Return the (x, y) coordinate for the center point of the cell that contains the specified text.  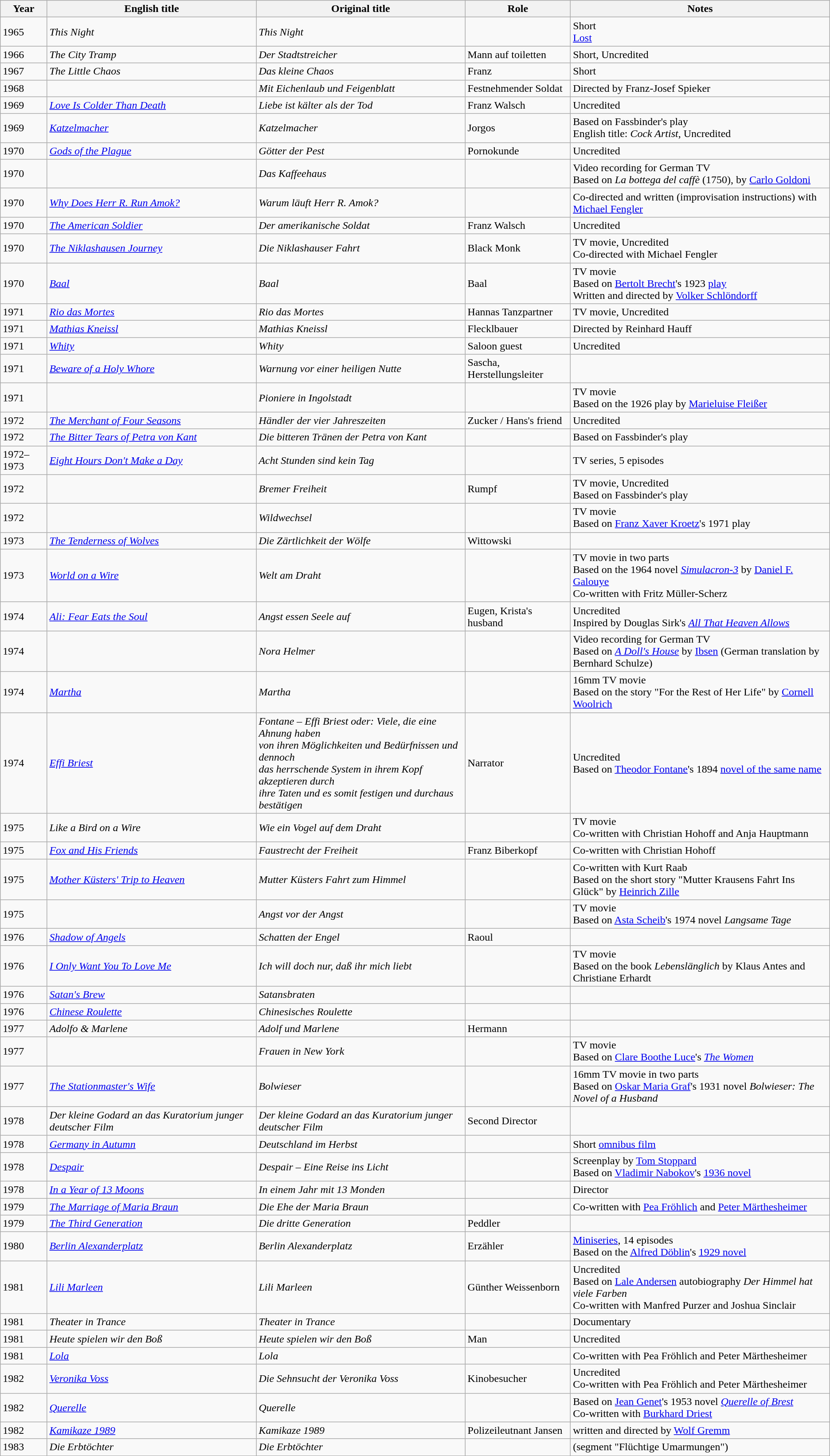
Wildwechsel (361, 518)
1980 (24, 1246)
Warnung vor einer heiligen Nutte (361, 369)
written and directed by Wolf Gremm (701, 1430)
Die bitteren Tränen der Petra von Kant (361, 437)
The Bitter Tears of Petra von Kant (152, 437)
The Little Chaos (152, 71)
TV movieBased on Clare Boothe Luce's The Women (701, 1051)
Deutschland im Herbst (361, 1144)
Gods of the Plague (152, 151)
Flecklbauer (518, 329)
Based on Jean Genet's 1953 novel Querelle of BrestCo-written with Burkhard Driest (701, 1408)
Despair (152, 1166)
Narrator (518, 763)
The American Soldier (152, 225)
Pioniere in Ingolstadt (361, 397)
Second Director (518, 1121)
Welt am Draht (361, 576)
Adolfo & Marlene (152, 1028)
TV series, 5 episodes (701, 460)
ShortLost (701, 32)
Die dritte Generation (361, 1224)
Black Monk (518, 248)
UncreditedBased on Lale Andersen autobiography Der Himmel hat viele FarbenCo-written with Manfred Purzer and Joshua Sinclair (701, 1287)
The Niklashausen Journey (152, 248)
Based on Fassbinder's play (701, 437)
Warum läuft Herr R. Amok? (361, 202)
1983 (24, 1447)
Despair – Eine Reise ins Licht (361, 1166)
Faustrecht der Freiheit (361, 851)
TV movie, UncreditedBased on Fassbinder's play (701, 489)
Mother Küsters' Trip to Heaven (152, 879)
Wie ein Vogel auf dem Draht (361, 828)
Polizeileutnant Jansen (518, 1430)
Co-directed and written (improvisation instructions) with Michael Fengler (701, 202)
Documentary (701, 1322)
I Only Want You To Love Me (152, 966)
Like a Bird on a Wire (152, 828)
TV movieCo-written with Christian Hohoff and Anja Hauptmann (701, 828)
Nora Helmer (361, 651)
Why Does Herr R. Run Amok? (152, 202)
Das kleine Chaos (361, 71)
UncreditedBased on Theodor Fontane's 1894 novel of the same name (701, 763)
Wittowski (518, 541)
Händler der vier Jahreszeiten (361, 420)
Year (24, 9)
UncreditedInspired by Douglas Sirk's All That Heaven Allows (701, 616)
Peddler (518, 1224)
Ali: Fear Eats the Soul (152, 616)
1967 (24, 71)
TV movieBased on Bertolt Brecht's 1923 playWritten and directed by Volker Schlöndorff (701, 283)
Ich will doch nur, daß ihr mich liebt (361, 966)
Original title (361, 9)
TV movie, UncreditedCo-directed with Michael Fengler (701, 248)
Based on Fassbinder's playEnglish title: Cock Artist, Uncredited (701, 128)
Directed by Reinhard Hauff (701, 329)
Fox and His Friends (152, 851)
Der amerikanische Soldat (361, 225)
Günther Weissenborn (518, 1287)
Satansbraten (361, 995)
Short, Uncredited (701, 55)
Screenplay by Tom StoppardBased on Vladimir Nabokov's 1936 novel (701, 1166)
TV movie, Uncredited (701, 312)
The Tenderness of Wolves (152, 541)
The City Tramp (152, 55)
Man (518, 1339)
Der Stadtstreicher (361, 55)
Chinesisches Roulette (361, 1012)
Notes (701, 9)
Eugen, Krista's husband (518, 616)
The Merchant of Four Seasons (152, 420)
Schatten der Engel (361, 937)
Angst essen Seele auf (361, 616)
Acht Stunden sind kein Tag (361, 460)
Satan's Brew (152, 995)
Festnehmender Soldat (518, 88)
The Third Generation (152, 1224)
Die Ehe der Maria Braun (361, 1207)
Effi Briest (152, 763)
Franz (518, 71)
Angst vor der Angst (361, 914)
16mm TV movie in two partsBased on Oskar Maria Graf's 1931 novel Bolwieser: The Novel of a Husband (701, 1086)
1972–1973 (24, 460)
Love Is Colder Than Death (152, 105)
Saloon guest (518, 346)
1965 (24, 32)
Veronika Voss (152, 1378)
Franz Biberkopf (518, 851)
TV movieBased on Asta Scheib's 1974 novel Langsame Tage (701, 914)
Short omnibus film (701, 1144)
16mm TV movieBased on the story "For the Rest of Her Life" by Cornell Woolrich (701, 692)
English title (152, 9)
Jorgos (518, 128)
Die Sehnsucht der Veronika Voss (361, 1378)
Frauen in New York (361, 1051)
The Marriage of Maria Braun (152, 1207)
Bolwieser (361, 1086)
Video recording for German TVBased on La bottega del caffè (1750), by Carlo Goldoni (701, 174)
Chinese Roulette (152, 1012)
Germany in Autumn (152, 1144)
(segment "Flüchtige Umarmungen") (701, 1447)
Eight Hours Don't Make a Day (152, 460)
In einem Jahr mit 13 Monden (361, 1189)
Erzähler (518, 1246)
Directed by Franz-Josef Spieker (701, 88)
Die Zärtlichkeit der Wölfe (361, 541)
The Stationmaster's Wife (152, 1086)
Mit Eichenlaub und Feigenblatt (361, 88)
Video recording for German TVBased on A Doll's House by Ibsen (German translation by Bernhard Schulze) (701, 651)
In a Year of 13 Moons (152, 1189)
Das Kaffeehaus (361, 174)
Götter der Pest (361, 151)
Liebe ist kälter als der Tod (361, 105)
Co-written with Christian Hohoff (701, 851)
Mutter Küsters Fahrt zum Himmel (361, 879)
Co-written with Kurt RaabBased on the short story "Mutter Krausens Fahrt Ins Glück" by Heinrich Zille (701, 879)
Hannas Tanzpartner (518, 312)
World on a Wire (152, 576)
Director (701, 1189)
Role (518, 9)
Sascha, Herstellungsleiter (518, 369)
UncreditedCo-written with Pea Fröhlich and Peter Märthesheimer (701, 1378)
Die Niklashauser Fahrt (361, 248)
Shadow of Angels (152, 937)
TV movie in two partsBased on the 1964 novel Simulacron-3 by Daniel F. Galouye Co-written with Fritz Müller-Scherz (701, 576)
Kinobesucher (518, 1378)
Mann auf toiletten (518, 55)
Hermann (518, 1028)
TV movieBased on the book Lebenslänglich by Klaus Antes and Christiane Erhardt (701, 966)
TV movieBased on the 1926 play by Marieluise Fleißer (701, 397)
Rumpf (518, 489)
1968 (24, 88)
Miniseries, 14 episodesBased on the Alfred Döblin's 1929 novel (701, 1246)
Pornokunde (518, 151)
Adolf und Marlene (361, 1028)
Raoul (518, 937)
Beware of a Holy Whore (152, 369)
Bremer Freiheit (361, 489)
Short (701, 71)
TV movieBased on Franz Xaver Kroetz's 1971 play (701, 518)
Zucker / Hans's friend (518, 420)
1966 (24, 55)
